Search for the cell housing the specified text and yield its [X, Y] center coordinate. 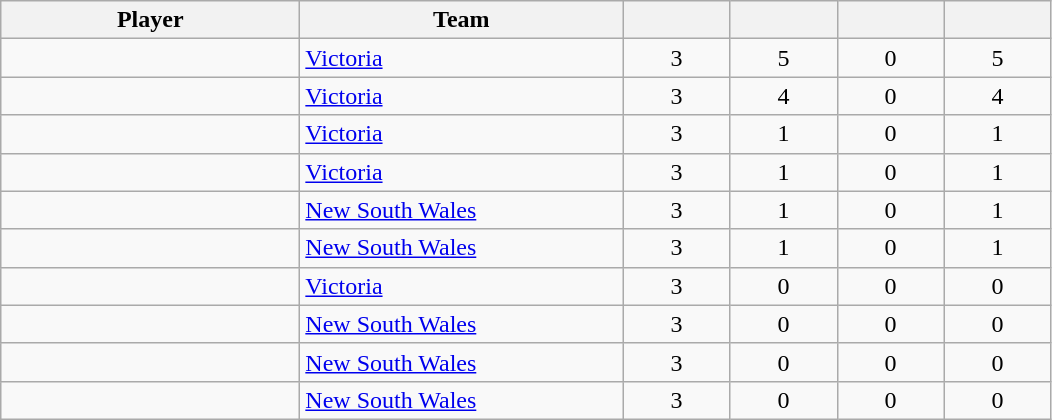
Player [150, 20]
Team [462, 20]
